From the cell containing the given text, extract its center point as [X, Y] coordinate. 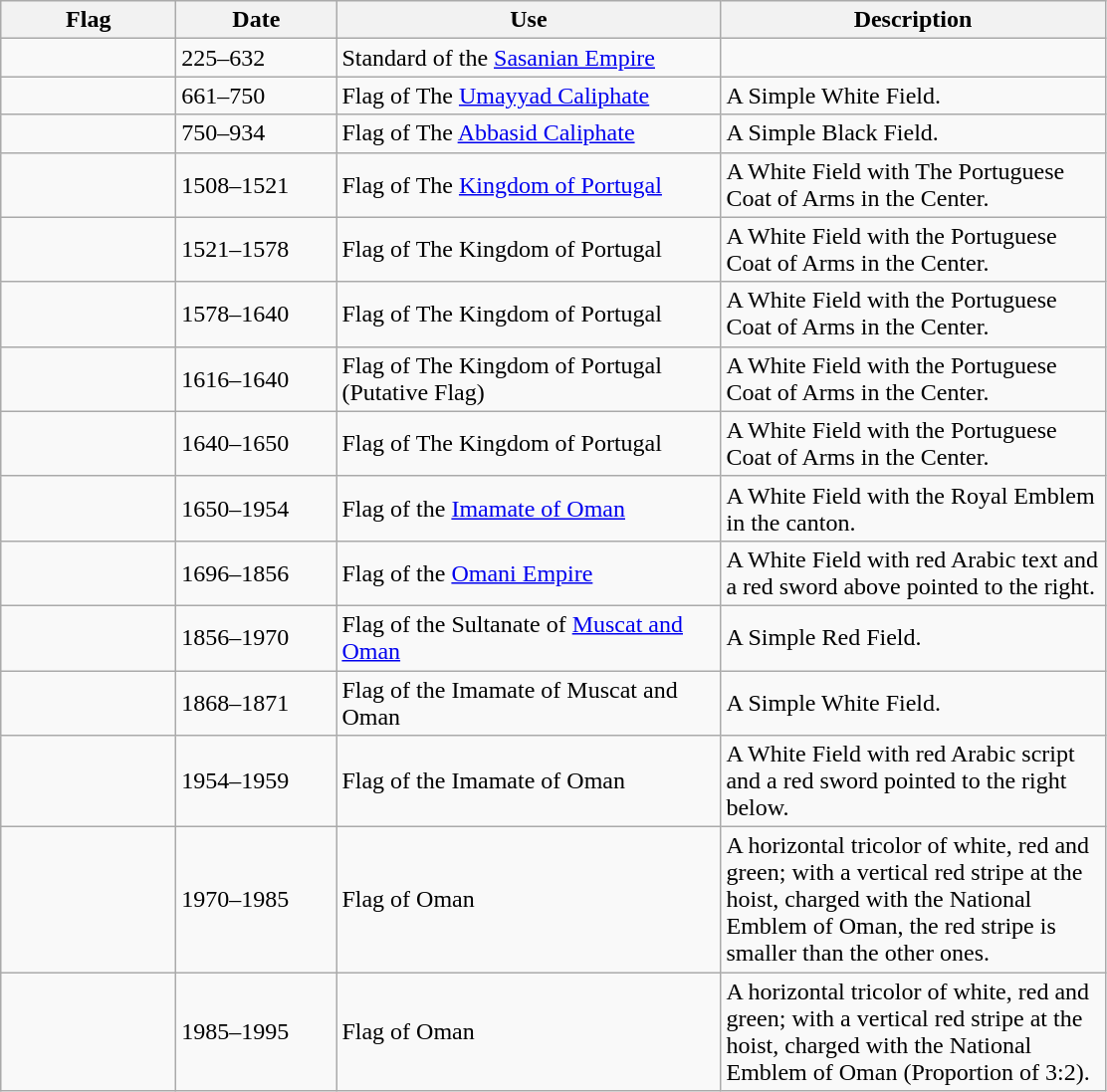
1954–1959 [257, 781]
Standard of the Sasanian Empire [529, 58]
A Simple Red Field. [913, 637]
1508–1521 [257, 185]
Description [913, 20]
Date [257, 20]
1640–1650 [257, 444]
1578–1640 [257, 315]
Flag [89, 20]
1650–1954 [257, 508]
Flag of The Umayyad Caliphate [529, 96]
661–750 [257, 96]
750–934 [257, 133]
Flag of The Abbasid Caliphate [529, 133]
1985–1995 [257, 1031]
1696–1856 [257, 573]
Flag of the Imamate of Muscat and Oman [529, 703]
Use [529, 20]
Flag of The Kingdom of Portugal (Putative Flag) [529, 378]
A White Field with red Arabic script and a red sword pointed to the right below. [913, 781]
1856–1970 [257, 637]
1616–1640 [257, 378]
A horizontal tricolor of white, red and green; with a vertical red stripe at the hoist, charged with the National Emblem of Oman (Proportion of 3:2). [913, 1031]
Flag of the Omani Empire [529, 573]
1970–1985 [257, 900]
225–632 [257, 58]
1521–1578 [257, 249]
1868–1871 [257, 703]
A White Field with the Royal Emblem in the canton. [913, 508]
A White Field with The Portuguese Coat of Arms in the Center. [913, 185]
Flag of the Sultanate of Muscat and Oman [529, 637]
A Simple Black Field. [913, 133]
A White Field with red Arabic text and a red sword above pointed to the right. [913, 573]
